Extract the (X, Y) coordinate from the center of the cell holding the provided text.  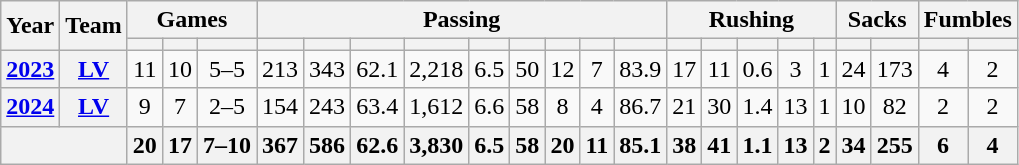
1.4 (758, 107)
86.7 (640, 107)
213 (280, 69)
6.6 (490, 107)
85.1 (640, 145)
0.6 (758, 69)
8 (562, 107)
1.1 (758, 145)
586 (328, 145)
41 (720, 145)
6 (943, 145)
38 (684, 145)
367 (280, 145)
2–5 (226, 107)
Games (192, 20)
62.1 (378, 69)
50 (528, 69)
34 (854, 145)
Team (94, 26)
12 (562, 69)
3,830 (436, 145)
Fumbles (968, 20)
Passing (462, 20)
Rushing (752, 20)
5–5 (226, 69)
9 (144, 107)
255 (894, 145)
62.6 (378, 145)
Sacks (877, 20)
3 (796, 69)
21 (684, 107)
83.9 (640, 69)
173 (894, 69)
2023 (30, 69)
7–10 (226, 145)
63.4 (378, 107)
1,612 (436, 107)
243 (328, 107)
30 (720, 107)
Year (30, 26)
343 (328, 69)
24 (854, 69)
2,218 (436, 69)
2024 (30, 107)
82 (894, 107)
154 (280, 107)
